Determine the (X, Y) coordinate at the center of the cell enclosing the given text.  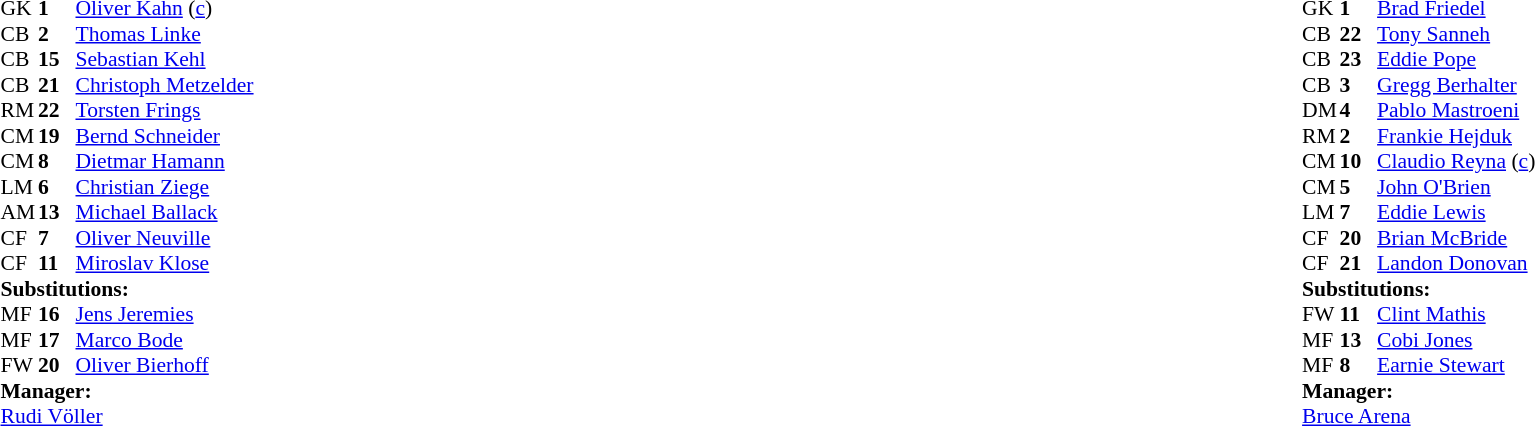
Landon Donovan (1456, 263)
4 (1359, 111)
Gregg Berhalter (1456, 85)
DM (1321, 111)
Earnie Stewart (1456, 365)
Frankie Hejduk (1456, 136)
Christian Ziege (165, 187)
Marco Bode (165, 340)
Thomas Linke (165, 34)
6 (57, 187)
17 (57, 340)
Oliver Neuville (165, 238)
Eddie Pope (1456, 59)
Sebastian Kehl (165, 59)
Michael Ballack (165, 213)
John O'Brien (1456, 187)
Christoph Metzelder (165, 85)
Dietmar Hamann (165, 161)
Miroslav Klose (165, 263)
16 (57, 315)
3 (1359, 85)
Oliver Bierhoff (165, 365)
Torsten Frings (165, 111)
Bernd Schneider (165, 136)
Clint Mathis (1456, 315)
10 (1359, 161)
Claudio Reyna (c) (1456, 161)
Jens Jeremies (165, 315)
Tony Sanneh (1456, 34)
23 (1359, 59)
15 (57, 59)
5 (1359, 187)
Eddie Lewis (1456, 213)
Pablo Mastroeni (1456, 111)
AM (19, 213)
19 (57, 136)
Cobi Jones (1456, 340)
Brian McBride (1456, 238)
